Return (x, y) of the center of cell containing provided text 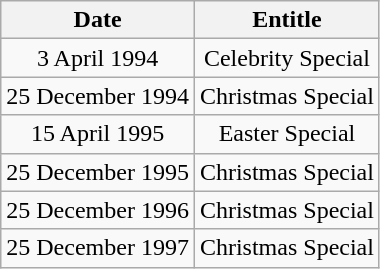
25 December 1996 (98, 210)
Date (98, 20)
25 December 1994 (98, 96)
Entitle (286, 20)
Easter Special (286, 134)
3 April 1994 (98, 58)
Celebrity Special (286, 58)
15 April 1995 (98, 134)
25 December 1995 (98, 172)
25 December 1997 (98, 248)
